Find where the given text appears and provide that cell's center as [x, y] coordinate. 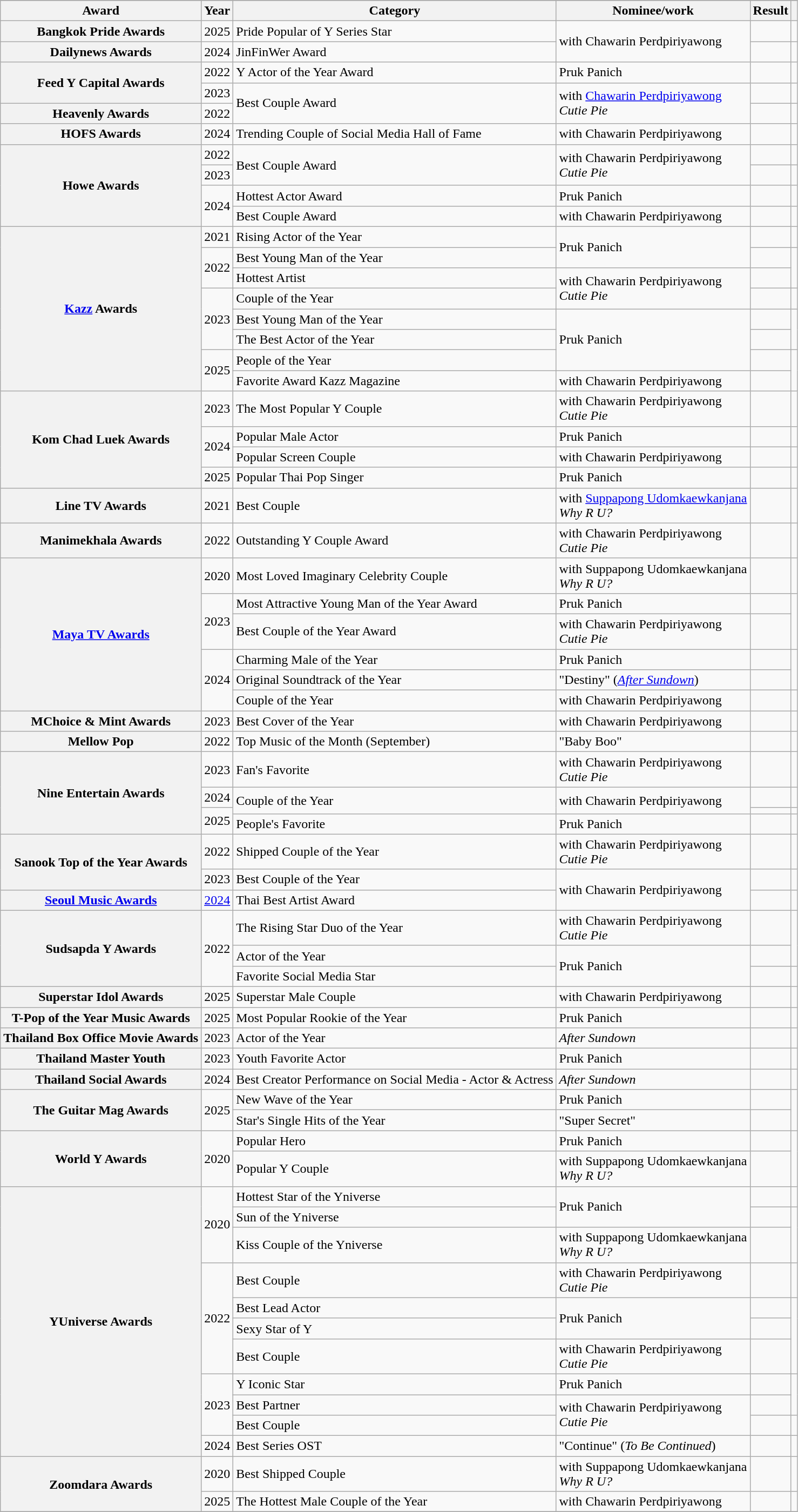
Heavenly Awards [101, 113]
The Most Popular Y Couple [395, 408]
Bangkok Pride Awards [101, 31]
Mellow Pop [101, 742]
JinFinWer Award [395, 52]
Sexy Star of Y [395, 1328]
Popular Screen Couple [395, 457]
Favorite Award Kazz Magazine [395, 381]
Thailand Box Office Movie Awards [101, 1038]
Award [101, 11]
Best Couple of the Year Award [395, 631]
Star's Single Hits of the Year [395, 1120]
Charming Male of the Year [395, 660]
Sun of the Yniverse [395, 1217]
Best Lead Actor [395, 1308]
Kazz Awards [101, 308]
Most Attractive Young Man of the Year Award [395, 603]
MChoice & Mint Awards [101, 721]
Best Cover of the Year [395, 721]
Category [395, 11]
Popular Y Couple [395, 1169]
Result [770, 11]
Hottest Star of the Yniverse [395, 1197]
Best Creator Performance on Social Media - Actor & Actress [395, 1079]
"Super Secret" [653, 1120]
The Guitar Mag Awards [101, 1110]
The Best Actor of the Year [395, 340]
Zoomdara Awards [101, 1484]
Nine Entertain Awards [101, 793]
"Baby Boo" [653, 742]
Superstar Idol Awards [101, 997]
Fan's Favorite [395, 769]
Thailand Master Youth [101, 1059]
The Hottest Male Couple of the Year [395, 1502]
Shipped Couple of the Year [395, 851]
Youth Favorite Actor [395, 1059]
Best Shipped Couple [395, 1474]
Top Music of the Month (September) [395, 742]
Superstar Male Couple [395, 997]
Dailynews Awards [101, 52]
Thailand Social Awards [101, 1079]
Best Couple of the Year [395, 879]
Favorite Social Media Star [395, 976]
People's Favorite [395, 824]
Feed Y Capital Awards [101, 83]
Best Partner [395, 1405]
Hottest Actor Award [395, 196]
Y Iconic Star [395, 1384]
Hottest Artist [395, 278]
New Wave of the Year [395, 1100]
Howe Awards [101, 185]
Popular Thai Pop Singer [395, 478]
Seoul Music Awards [101, 900]
Popular Male Actor [395, 436]
Kiss Couple of the Yniverse [395, 1245]
Sudsapda Y Awards [101, 949]
World Y Awards [101, 1158]
Rising Actor of the Year [395, 237]
Thai Best Artist Award [395, 900]
Maya TV Awards [101, 634]
Pride Popular of Y Series Star [395, 31]
YUniverse Awards [101, 1321]
People of the Year [395, 360]
Y Actor of the Year Award [395, 72]
T-Pop of the Year Music Awards [101, 1017]
Year [217, 11]
Outstanding Y Couple Award [395, 540]
Kom Chad Luek Awards [101, 440]
Line TV Awards [101, 506]
HOFS Awards [101, 134]
Most Popular Rookie of the Year [395, 1017]
Trending Couple of Social Media Hall of Fame [395, 134]
Most Loved Imaginary Celebrity Couple [395, 576]
Sanook Top of the Year Awards [101, 862]
The Rising Star Duo of the Year [395, 928]
Original Soundtrack of the Year [395, 680]
Manimekhala Awards [101, 540]
"Destiny" (After Sundown) [653, 680]
Nominee/work [653, 11]
Popular Hero [395, 1141]
Best Series OST [395, 1446]
"Continue" (To Be Continued) [653, 1446]
